Locate the cell with the specified text and output its [x, y] center coordinate. 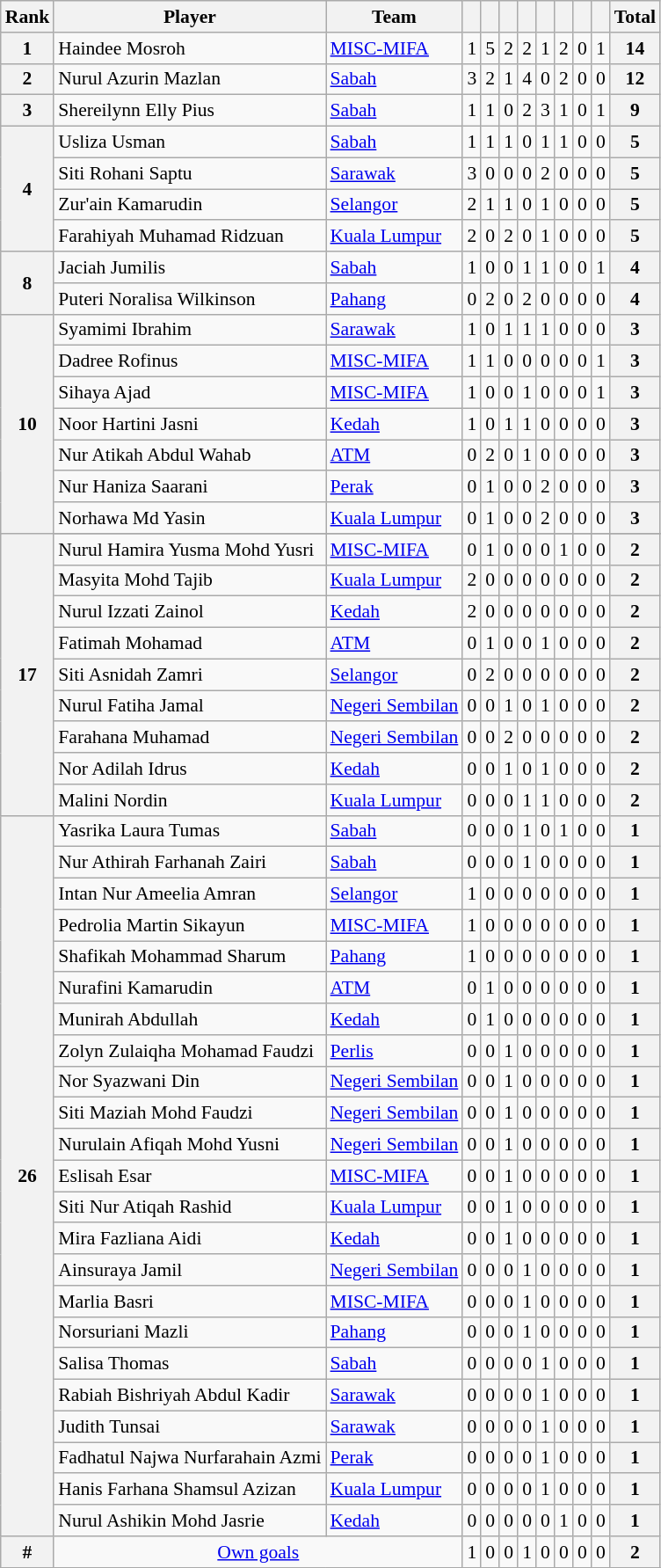
Nurulain Afiqah Mohd Yusni [190, 1145]
Nurul Ashikin Mohd Jasrie [190, 1521]
Nurul Azurin Mazlan [190, 79]
Noor Hartini Jasni [190, 424]
Siti Maziah Mohd Faudzi [190, 1113]
Nor Syazwani Din [190, 1082]
Munirah Abdullah [190, 1019]
Salisa Thomas [190, 1364]
Nor Adilah Idrus [190, 769]
Total [635, 17]
Pedrolia Martin Sikayun [190, 925]
Mira Fazliana Aidi [190, 1239]
Ainsuraya Jamil [190, 1270]
Intan Nur Ameelia Amran [190, 894]
8 [28, 283]
Siti Rohani Saptu [190, 173]
Fatimah Mohamad [190, 644]
Shereilynn Elly Pius [190, 111]
Eslisah Esar [190, 1176]
Nurul Fatiha Jamal [190, 706]
Judith Tunsai [190, 1426]
Nur Haniza Saarani [190, 487]
14 [635, 48]
Siti Asnidah Zamri [190, 675]
Shafikah Mohammad Sharum [190, 957]
Own goals [258, 1552]
Nur Atikah Abdul Wahab [190, 456]
Rank [28, 17]
17 [28, 675]
Nur Athirah Farhanah Zairi [190, 863]
Haindee Mosroh [190, 48]
Zolyn Zulaiqha Mohamad Faudzi [190, 1051]
Fadhatul Najwa Nurfarahain Azmi [190, 1458]
Yasrika Laura Tumas [190, 831]
10 [28, 424]
Player [190, 17]
9 [635, 111]
Norsuriani Mazli [190, 1332]
Rabiah Bishriyah Abdul Kadir [190, 1396]
Farahiyah Muhamad Ridzuan [190, 237]
Usliza Usman [190, 142]
Dadree Rofinus [190, 361]
Nurul Hamira Yusma Mohd Yusri [190, 550]
Syamimi Ibrahim [190, 330]
Sihaya Ajad [190, 393]
Perlis [395, 1051]
Norhawa Md Yasin [190, 518]
Malini Nordin [190, 800]
Masyita Mohd Tajib [190, 580]
Puteri Noralisa Wilkinson [190, 299]
26 [28, 1175]
Siti Nur Atiqah Rashid [190, 1207]
12 [635, 79]
Marlia Basri [190, 1302]
Nurul Izzati Zainol [190, 612]
Farahana Muhamad [190, 738]
Hanis Farhana Shamsul Azizan [190, 1490]
# [28, 1552]
Jaciah Jumilis [190, 267]
Nurafini Kamarudin [190, 988]
Team [395, 17]
Zur'ain Kamarudin [190, 205]
